Scan for the cell matching the given text and deliver its (X, Y) coordinate at center. 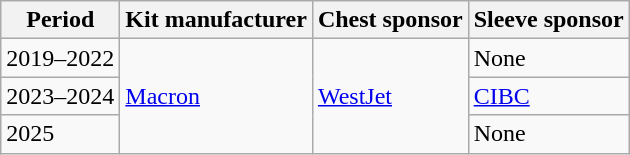
Macron (216, 96)
2023–2024 (60, 96)
CIBC (548, 96)
Sleeve sponsor (548, 20)
Period (60, 20)
Chest sponsor (390, 20)
2025 (60, 134)
WestJet (390, 96)
2019–2022 (60, 58)
Kit manufacturer (216, 20)
